Detect which cell encompasses the target text, then output its [x, y] center coordinate. 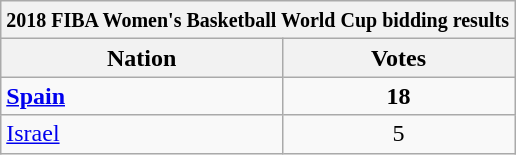
Nation [142, 58]
18 [399, 96]
Spain [142, 96]
2018 FIBA Women's Basketball World Cup bidding results [258, 20]
Votes [399, 58]
5 [399, 134]
Israel [142, 134]
